Identify which cell holds the provided text, then report its [x, y] central coordinate. 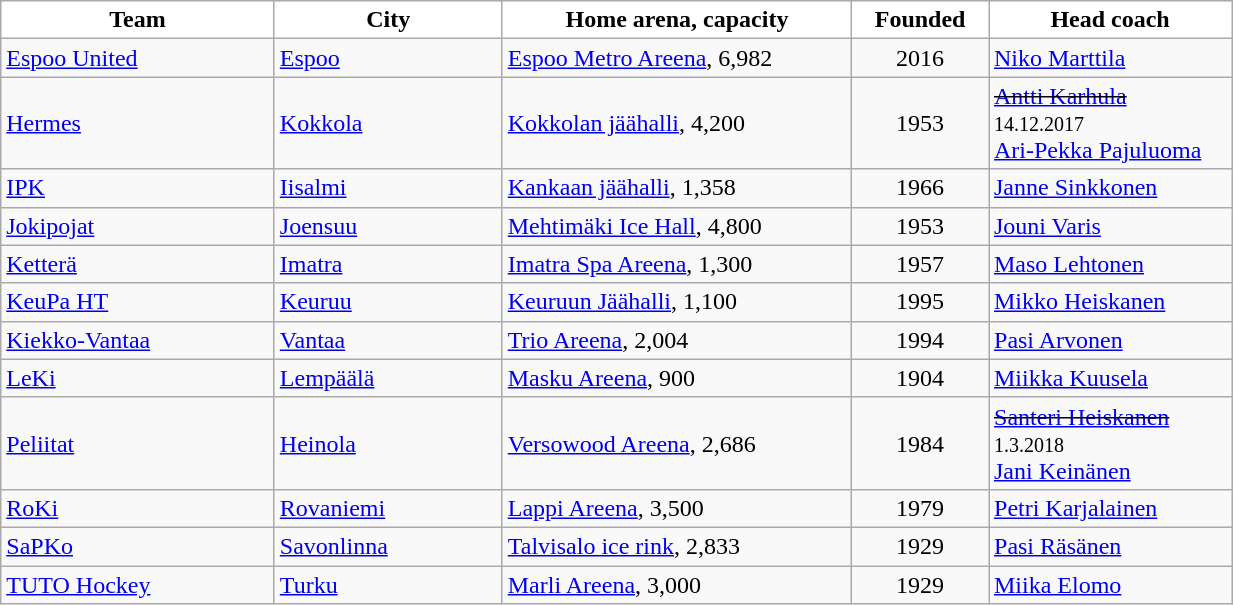
Jokipojat [138, 226]
Team [138, 20]
Head coach [1110, 20]
Vantaa [388, 340]
Santeri Heiskanen1.3.2018 Jani Keinänen [1110, 443]
KeuPa HT [138, 302]
Trio Areena, 2,004 [677, 340]
Keuruu [388, 302]
Janne Sinkkonen [1110, 188]
Imatra Spa Areena, 1,300 [677, 264]
SaPKo [138, 546]
Iisalmi [388, 188]
Home arena, capacity [677, 20]
Mehtimäki Ice Hall, 4,800 [677, 226]
Imatra [388, 264]
Lempäälä [388, 378]
Miika Elomo [1110, 585]
Espoo Metro Areena, 6,982 [677, 58]
1904 [920, 378]
2016 [920, 58]
Lappi Areena, 3,500 [677, 508]
Turku [388, 585]
1994 [920, 340]
Pasi Arvonen [1110, 340]
1979 [920, 508]
1957 [920, 264]
Peliitat [138, 443]
Miikka Kuusela [1110, 378]
Petri Karjalainen [1110, 508]
RoKi [138, 508]
Mikko Heiskanen [1110, 302]
Savonlinna [388, 546]
Ketterä [138, 264]
Pasi Räsänen [1110, 546]
Keuruun Jäähalli, 1,100 [677, 302]
Jouni Varis [1110, 226]
Espoo [388, 58]
Niko Marttila [1110, 58]
1984 [920, 443]
LeKi [138, 378]
Rovaniemi [388, 508]
Antti Karhula14.12.2017 Ari-Pekka Pajuluoma [1110, 123]
1995 [920, 302]
1966 [920, 188]
Espoo United [138, 58]
Founded [920, 20]
IPK [138, 188]
Kokkolan jäähalli, 4,200 [677, 123]
Kankaan jäähalli, 1,358 [677, 188]
Joensuu [388, 226]
TUTO Hockey [138, 585]
Heinola [388, 443]
Marli Areena, 3,000 [677, 585]
Hermes [138, 123]
City [388, 20]
Kokkola [388, 123]
Maso Lehtonen [1110, 264]
Masku Areena, 900 [677, 378]
Versowood Areena, 2,686 [677, 443]
Talvisalo ice rink, 2,833 [677, 546]
Kiekko-Vantaa [138, 340]
